Locate the cell with the specified text and output its (x, y) center coordinate. 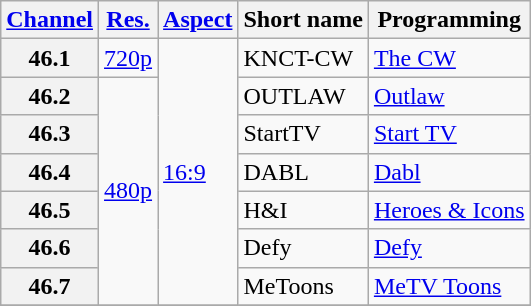
KNCT-CW (303, 58)
H&I (303, 210)
Channel (50, 20)
MeToons (303, 286)
16:9 (198, 172)
46.3 (50, 134)
46.4 (50, 172)
Dabl (449, 172)
Heroes & Icons (449, 210)
46.1 (50, 58)
Outlaw (449, 96)
46.6 (50, 248)
46.5 (50, 210)
46.7 (50, 286)
Short name (303, 20)
OUTLAW (303, 96)
The CW (449, 58)
DABL (303, 172)
MeTV Toons (449, 286)
Programming (449, 20)
Res. (128, 20)
StartTV (303, 134)
480p (128, 191)
Aspect (198, 20)
46.2 (50, 96)
Start TV (449, 134)
720p (128, 58)
